Return the (x, y) coordinate for the center point of the cell that contains the specified text.  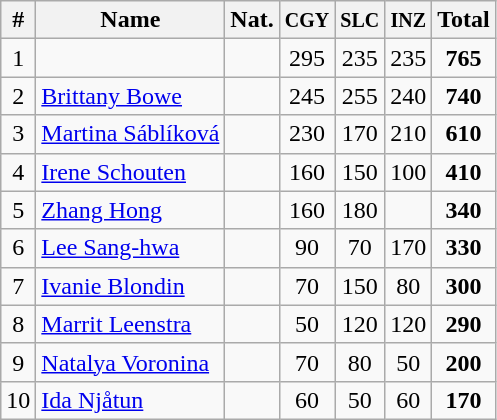
180 (360, 210)
4 (18, 172)
6 (18, 248)
3 (18, 134)
Total (464, 20)
340 (464, 210)
300 (464, 286)
Ivanie Blondin (130, 286)
# (18, 20)
210 (408, 134)
Natalya Voronina (130, 362)
9 (18, 362)
Lee Sang-hwa (130, 248)
CGY (307, 20)
Brittany Bowe (130, 96)
Irene Schouten (130, 172)
610 (464, 134)
5 (18, 210)
240 (408, 96)
10 (18, 400)
1 (18, 58)
8 (18, 324)
INZ (408, 20)
740 (464, 96)
255 (360, 96)
Ida Njåtun (130, 400)
230 (307, 134)
Name (130, 20)
2 (18, 96)
90 (307, 248)
100 (408, 172)
245 (307, 96)
Zhang Hong (130, 210)
Marrit Leenstra (130, 324)
295 (307, 58)
Martina Sáblíková (130, 134)
SLC (360, 20)
765 (464, 58)
7 (18, 286)
290 (464, 324)
Nat. (252, 20)
330 (464, 248)
200 (464, 362)
410 (464, 172)
